Return (X, Y) of the center of cell containing provided text 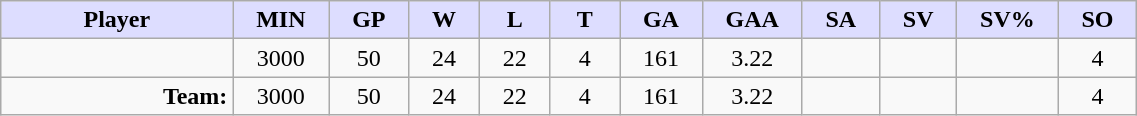
L (514, 20)
Player (117, 20)
T (585, 20)
SV% (1008, 20)
GAA (752, 20)
SA (840, 20)
Team: (117, 96)
MIN (281, 20)
GP (369, 20)
W (444, 20)
SO (1098, 20)
SV (918, 20)
GA (662, 20)
